From the cell containing the given text, extract its center point as [x, y] coordinate. 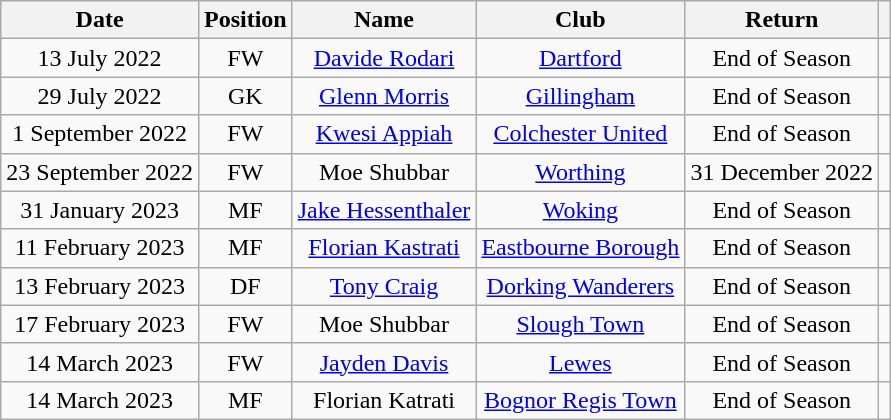
Name [384, 20]
Woking [580, 210]
DF [245, 286]
1 September 2022 [100, 134]
Jake Hessenthaler [384, 210]
11 February 2023 [100, 248]
Position [245, 20]
Jayden Davis [384, 362]
Davide Rodari [384, 58]
Worthing [580, 172]
Lewes [580, 362]
Kwesi Appiah [384, 134]
Return [782, 20]
GK [245, 96]
Bognor Regis Town [580, 400]
13 February 2023 [100, 286]
Slough Town [580, 324]
Gillingham [580, 96]
Colchester United [580, 134]
23 September 2022 [100, 172]
Dorking Wanderers [580, 286]
Tony Craig [384, 286]
Florian Kastrati [384, 248]
Club [580, 20]
13 July 2022 [100, 58]
Date [100, 20]
31 December 2022 [782, 172]
31 January 2023 [100, 210]
Florian Katrati [384, 400]
17 February 2023 [100, 324]
29 July 2022 [100, 96]
Dartford [580, 58]
Eastbourne Borough [580, 248]
Glenn Morris [384, 96]
